Provide the [X, Y] coordinate of the cell's center where the given text is located.  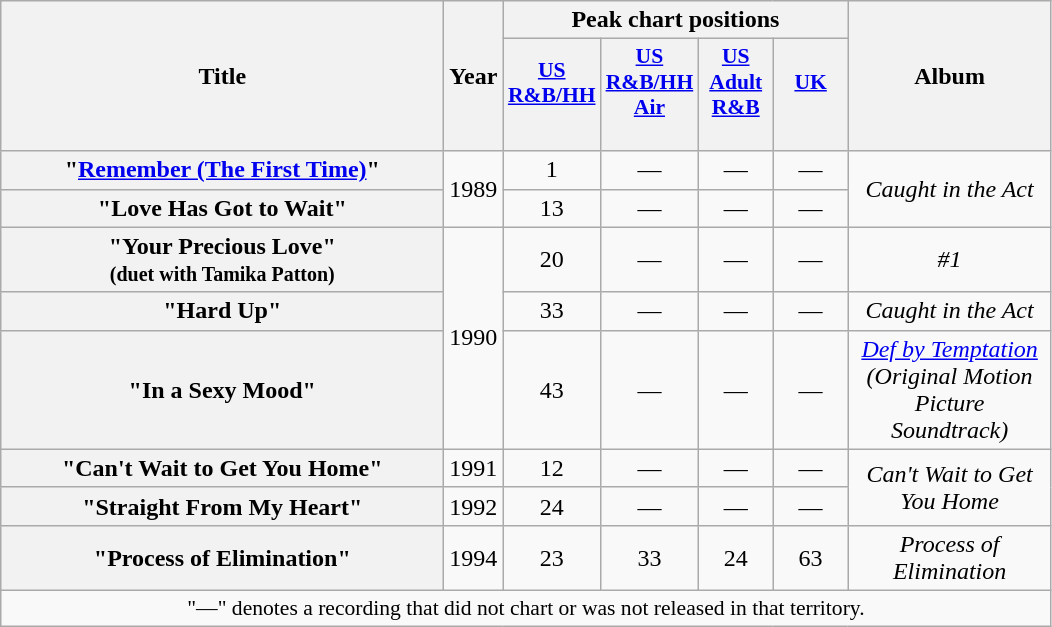
1 [552, 170]
12 [552, 468]
1991 [474, 468]
1990 [474, 338]
20 [552, 260]
Can't Wait to Get You Home [950, 487]
#1 [950, 260]
US Adult R&B [736, 95]
"—" denotes a recording that did not chart or was not released in that territory. [526, 608]
"Hard Up" [222, 311]
13 [552, 208]
"Love Has Got to Wait" [222, 208]
Title [222, 76]
"Remember (The First Time)" [222, 170]
Year [474, 76]
US R&B/HH Air [650, 95]
"In a Sexy Mood" [222, 390]
Def by Temptation (Original Motion Picture Soundtrack) [950, 390]
Album [950, 76]
23 [552, 558]
Process of Elimination [950, 558]
US R&B/HH [552, 95]
"Can't Wait to Get You Home" [222, 468]
"Your Precious Love"(duet with Tamika Patton) [222, 260]
1992 [474, 506]
63 [810, 558]
1994 [474, 558]
43 [552, 390]
"Straight From My Heart" [222, 506]
Peak chart positions [676, 20]
UK [810, 95]
1989 [474, 189]
"Process of Elimination" [222, 558]
